Locate the cell with the specified text and output its (X, Y) center coordinate. 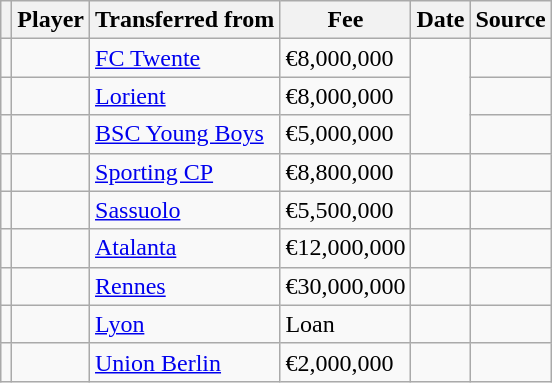
€8,800,000 (346, 172)
Player (51, 20)
€30,000,000 (346, 286)
Atalanta (185, 248)
Union Berlin (185, 362)
€2,000,000 (346, 362)
Date (440, 20)
FC Twente (185, 58)
Sassuolo (185, 210)
Loan (346, 324)
Sporting CP (185, 172)
BSC Young Boys (185, 134)
Transferred from (185, 20)
Fee (346, 20)
€12,000,000 (346, 248)
Rennes (185, 286)
Lorient (185, 96)
€5,000,000 (346, 134)
Source (510, 20)
Lyon (185, 324)
€5,500,000 (346, 210)
